Pinpoint the cell where the given text exists, returning its (X, Y) midpoint coordinate. 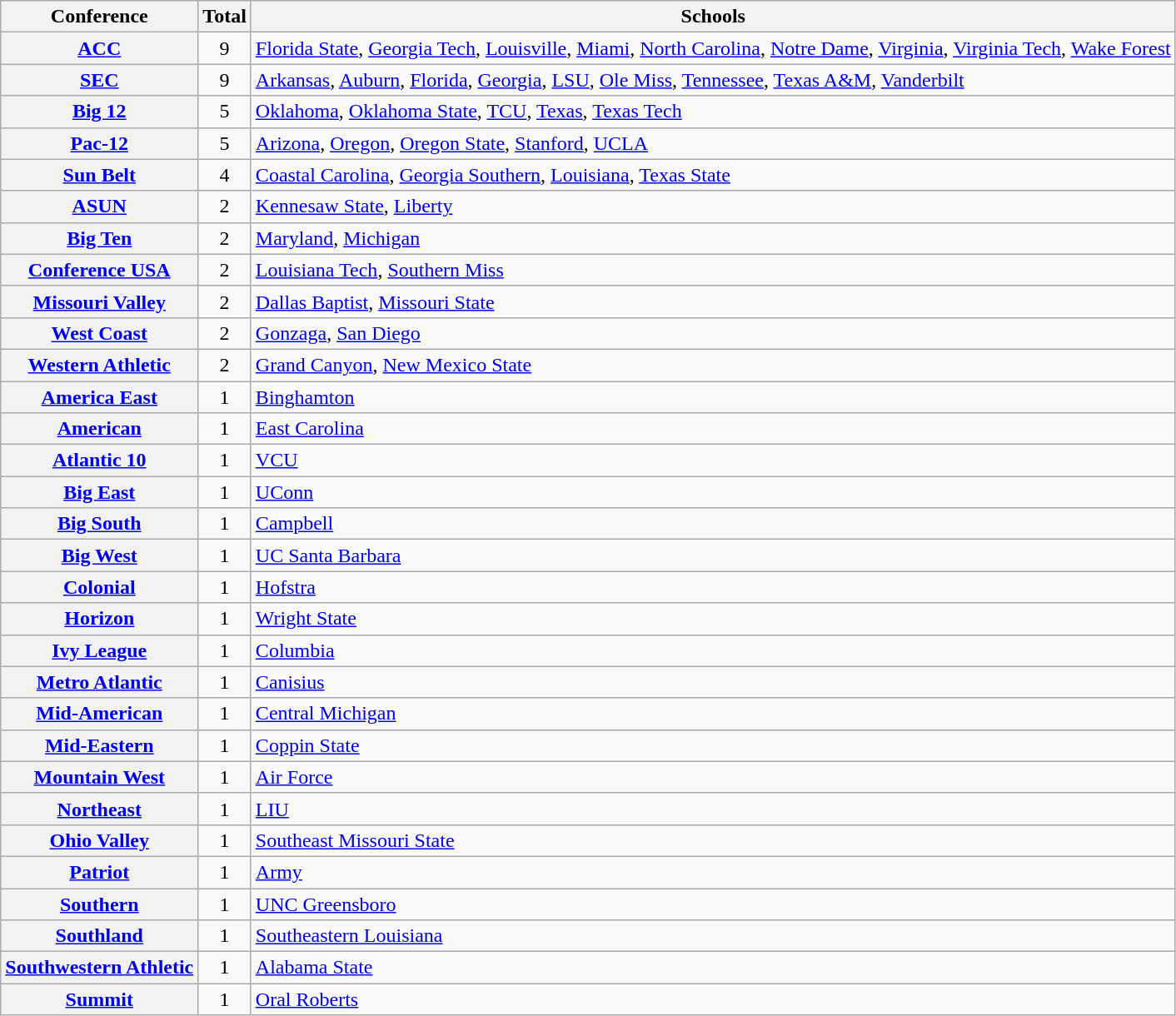
Summit (100, 999)
Air Force (713, 777)
Central Michigan (713, 714)
Big South (100, 524)
Big 12 (100, 112)
American (100, 429)
4 (225, 175)
Pac-12 (100, 143)
Conference USA (100, 270)
UC Santa Barbara (713, 555)
Southwestern Athletic (100, 968)
Oral Roberts (713, 999)
LIU (713, 809)
UConn (713, 492)
Hofstra (713, 587)
Mountain West (100, 777)
Atlantic 10 (100, 461)
Colonial (100, 587)
Army (713, 872)
Metro Atlantic (100, 682)
Southland (100, 936)
America East (100, 397)
Louisiana Tech, Southern Miss (713, 270)
Binghamton (713, 397)
Coppin State (713, 745)
Western Athletic (100, 365)
Wright State (713, 619)
Northeast (100, 809)
Schools (713, 17)
ASUN (100, 207)
Patriot (100, 872)
West Coast (100, 333)
Grand Canyon, New Mexico State (713, 365)
VCU (713, 461)
Gonzaga, San Diego (713, 333)
Horizon (100, 619)
UNC Greensboro (713, 904)
Big East (100, 492)
Arkansas, Auburn, Florida, Georgia, LSU, Ole Miss, Tennessee, Texas A&M, Vanderbilt (713, 80)
Arizona, Oregon, Oregon State, Stanford, UCLA (713, 143)
Big Ten (100, 238)
Mid-Eastern (100, 745)
Canisius (713, 682)
Ohio Valley (100, 840)
Southeastern Louisiana (713, 936)
East Carolina (713, 429)
Coastal Carolina, Georgia Southern, Louisiana, Texas State (713, 175)
Sun Belt (100, 175)
SEC (100, 80)
Alabama State (713, 968)
Ivy League (100, 650)
Campbell (713, 524)
ACC (100, 48)
Dallas Baptist, Missouri State (713, 301)
Columbia (713, 650)
Big West (100, 555)
Missouri Valley (100, 301)
Oklahoma, Oklahoma State, TCU, Texas, Texas Tech (713, 112)
Maryland, Michigan (713, 238)
Florida State, Georgia Tech, Louisville, Miami, North Carolina, Notre Dame, Virginia, Virginia Tech, Wake Forest (713, 48)
Conference (100, 17)
Kennesaw State, Liberty (713, 207)
Total (225, 17)
Southeast Missouri State (713, 840)
Southern (100, 904)
Mid-American (100, 714)
